Detect which cell encompasses the target text, then output its [X, Y] center coordinate. 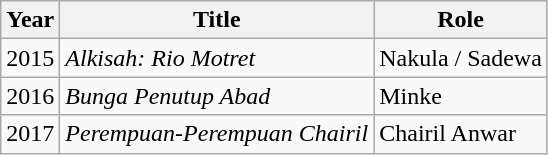
Alkisah: Rio Motret [217, 58]
2017 [30, 134]
Title [217, 20]
2016 [30, 96]
Minke [461, 96]
Bunga Penutup Abad [217, 96]
Nakula / Sadewa [461, 58]
Role [461, 20]
Year [30, 20]
Perempuan-Perempuan Chairil [217, 134]
Chairil Anwar [461, 134]
2015 [30, 58]
